Find where the given text appears and provide that cell's center as [x, y] coordinate. 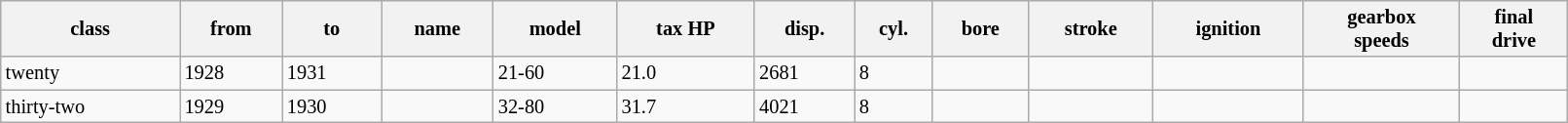
class [91, 28]
31.7 [686, 106]
ignition [1228, 28]
2681 [804, 73]
twenty [91, 73]
21-60 [555, 73]
1928 [232, 73]
finaldrive [1514, 28]
cyl. [893, 28]
32-80 [555, 106]
21.0 [686, 73]
stroke [1091, 28]
4021 [804, 106]
disp. [804, 28]
thirty-two [91, 106]
model [555, 28]
from [232, 28]
bore [981, 28]
1931 [332, 73]
gearboxspeeds [1382, 28]
to [332, 28]
1929 [232, 106]
tax HP [686, 28]
1930 [332, 106]
name [438, 28]
